Search for the cell housing the specified text and yield its (x, y) center coordinate. 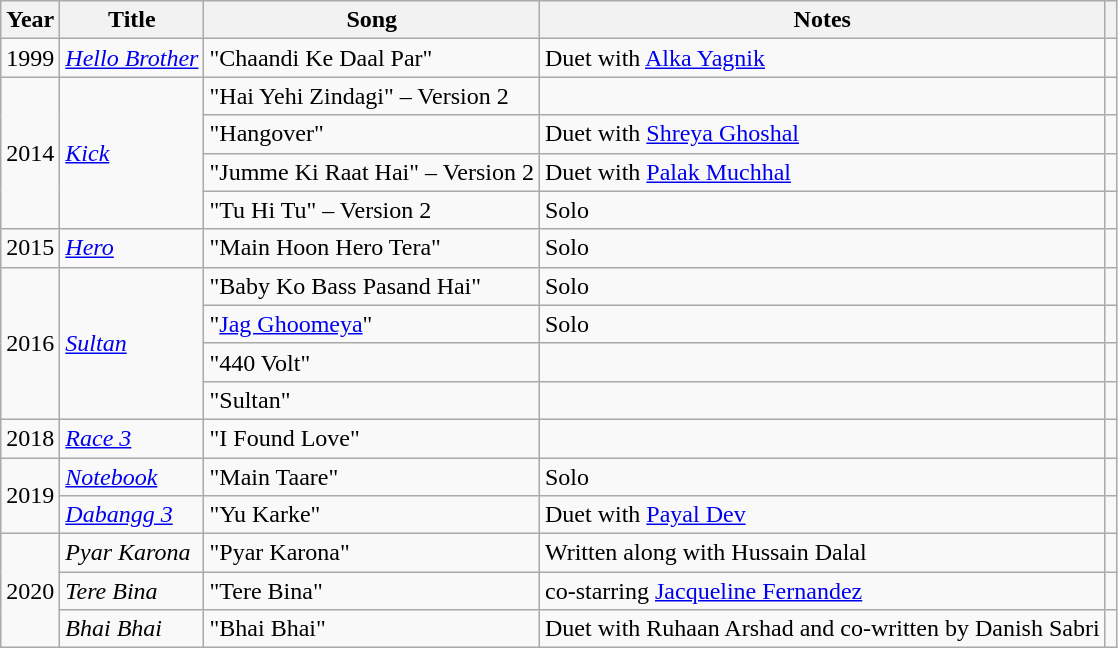
Bhai Bhai (132, 629)
"Main Hoon Hero Tera" (372, 248)
"Jag Ghoomeya" (372, 324)
Duet with Ruhaan Arshad and co-written by Danish Sabri (822, 629)
"I Found Love" (372, 438)
1999 (30, 58)
2019 (30, 496)
"Tu Hi Tu" – Version 2 (372, 210)
Notebook (132, 477)
Hello Brother (132, 58)
Tere Bina (132, 591)
Song (372, 20)
"Bhai Bhai" (372, 629)
"Hangover" (372, 134)
2015 (30, 248)
"Tere Bina" (372, 591)
"Main Taare" (372, 477)
Title (132, 20)
co-starring Jacqueline Fernandez (822, 591)
Notes (822, 20)
Hero (132, 248)
"Yu Karke" (372, 515)
Dabangg 3 (132, 515)
Duet with Shreya Ghoshal (822, 134)
Written along with Hussain Dalal (822, 553)
"Jumme Ki Raat Hai" – Version 2 (372, 172)
Race 3 (132, 438)
Duet with Alka Yagnik (822, 58)
2020 (30, 591)
"Baby Ko Bass Pasand Hai" (372, 286)
2014 (30, 153)
"Pyar Karona" (372, 553)
Duet with Palak Muchhal (822, 172)
Kick (132, 153)
"440 Volt" (372, 362)
Duet with Payal Dev (822, 515)
Year (30, 20)
"Chaandi Ke Daal Par" (372, 58)
"Sultan" (372, 400)
2018 (30, 438)
2016 (30, 343)
Sultan (132, 343)
"Hai Yehi Zindagi" – Version 2 (372, 96)
Pyar Karona (132, 553)
